Pinpoint the cell where the given text exists, returning its (x, y) midpoint coordinate. 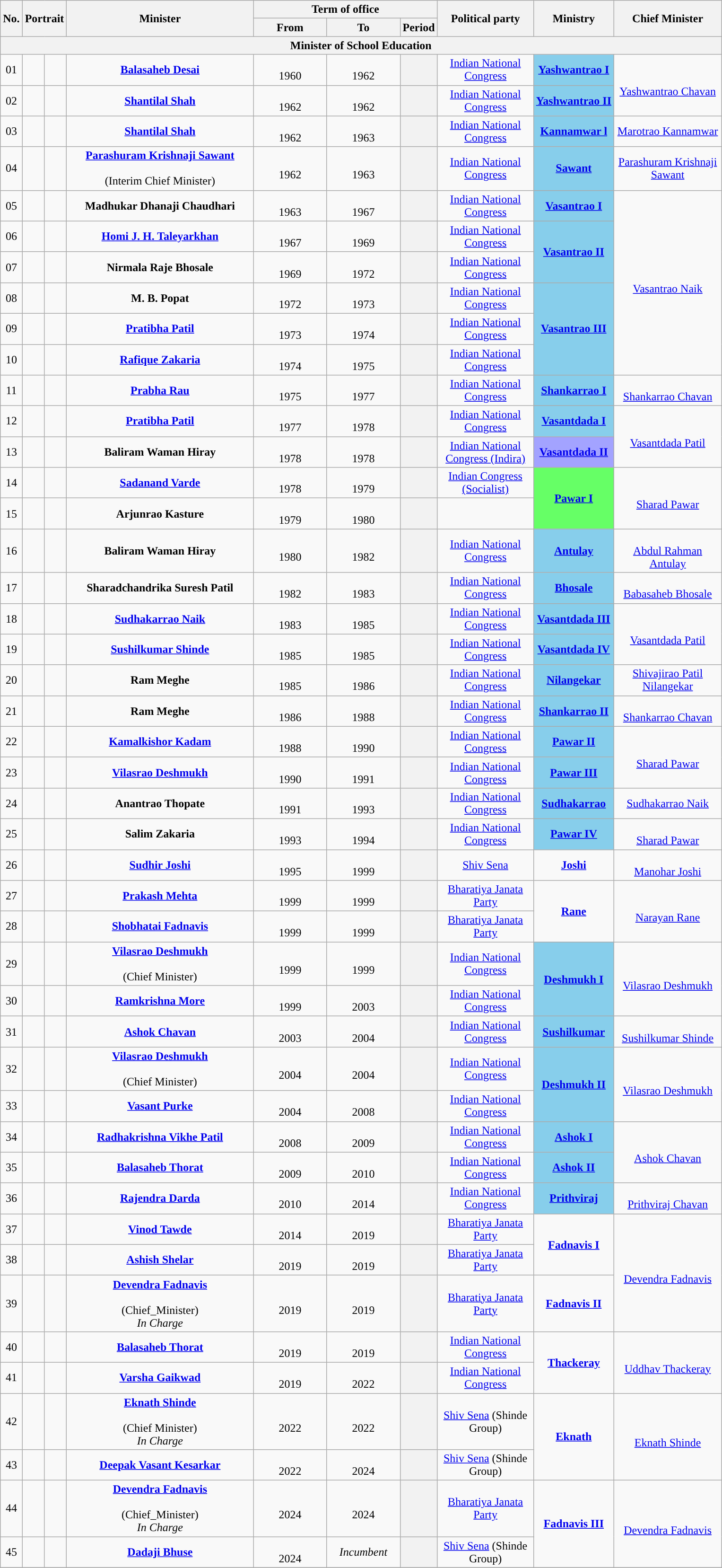
40 (11, 1347)
From (290, 27)
Rafique Zakaria (160, 360)
Eknath (574, 1436)
Prithviraj Chavan (668, 1198)
31 (11, 1031)
Shivajirao Patil Nilangekar (668, 680)
To (363, 27)
Yashwantrao Chavan (668, 85)
27 (11, 896)
33 (11, 1106)
Chief Minister (668, 18)
Parashuram Krishnaji Sawant (Interim Chief Minister) (160, 168)
Period (419, 27)
Pawar IV (574, 834)
02 (11, 100)
Sudhir Joshi (160, 865)
Radhakrishna Vikhe Patil (160, 1136)
35 (11, 1168)
Madhukar Dhanaji Chaudhari (160, 205)
20 (11, 680)
30 (11, 1001)
Deshmukh I (574, 979)
M. B. Popat (160, 298)
17 (11, 588)
Prabha Rau (160, 391)
Joshi (574, 865)
07 (11, 267)
Pawar II (574, 742)
Shankarrao I (574, 391)
Dadaji Bhuse (160, 1552)
38 (11, 1260)
1995 (290, 865)
34 (11, 1136)
Ministry (574, 18)
Balasaheb Desai (160, 70)
Kannamwar l (574, 132)
Term of office (345, 9)
No. (11, 18)
09 (11, 328)
28 (11, 926)
32 (11, 1069)
Ashok II (574, 1168)
Deshmukh II (574, 1084)
23 (11, 772)
45 (11, 1552)
Vasantrao III (574, 328)
Manohar Joshi (668, 865)
Rajendra Darda (160, 1198)
1994 (363, 834)
Ashish Shelar (160, 1260)
Nirmala Raje Bhosale (160, 267)
Incumbent (363, 1552)
26 (11, 865)
36 (11, 1198)
37 (11, 1229)
19 (11, 649)
Vasantrao Naik (668, 282)
Sudhakarrao (574, 803)
Minister (160, 18)
43 (11, 1465)
Anantrao Thopate (160, 803)
Thackeray (574, 1362)
Prakash Mehta (160, 896)
Pawar I (574, 498)
Narayan Rane (668, 911)
Indian Congress (Socialist) (485, 483)
Shankarrao II (574, 711)
29 (11, 964)
Indian National Congress (Indira) (485, 452)
Vasantdada I (574, 421)
15 (11, 514)
22 (11, 742)
Parashuram Krishnaji Sawant (668, 168)
Fadnavis II (574, 1303)
16 (11, 551)
Vasantdada IV (574, 649)
Babasaheb Bhosale (668, 588)
25 (11, 834)
Antulay (574, 551)
Sharadchandrika Suresh Patil (160, 588)
01 (11, 70)
Deepak Vasant Kesarkar (160, 1465)
Eknath Shinde (668, 1436)
Yashwantrao II (574, 100)
Homi J. H. Taleyarkhan (160, 237)
Vasantdada II (574, 452)
Abdul Rahman Antulay (668, 551)
Kamalkishor Kadam (160, 742)
Shobhatai Fadnavis (160, 926)
05 (11, 205)
Sushilkumar (574, 1031)
Rane (574, 911)
Uddhav Thackeray (668, 1362)
Portrait (44, 18)
21 (11, 711)
04 (11, 168)
12 (11, 421)
Eknath Shinde (Chief Minister)In Charge (160, 1421)
18 (11, 619)
13 (11, 452)
Political party (485, 18)
42 (11, 1421)
Vasantrao I (574, 205)
Ramkrishna More (160, 1001)
Vasant Purke (160, 1106)
Sadanand Varde (160, 483)
Yashwantrao I (574, 70)
1960 (290, 70)
11 (11, 391)
Arjunrao Kasture (160, 514)
Prithviraj (574, 1198)
Marotrao Kannamwar (668, 132)
Fadnavis III (574, 1524)
06 (11, 237)
Shiv Sena (485, 865)
Vasantrao II (574, 252)
Fadnavis I (574, 1244)
Varsha Gaikwad (160, 1378)
Pawar III (574, 772)
Salim Zakaria (160, 834)
Vasantdada III (574, 619)
10 (11, 360)
Sawant (574, 168)
Ashok I (574, 1136)
44 (11, 1508)
Bhosale (574, 588)
08 (11, 298)
Vinod Tawde (160, 1229)
Nilangekar (574, 680)
41 (11, 1378)
39 (11, 1303)
Minister of School Education (361, 45)
14 (11, 483)
03 (11, 132)
24 (11, 803)
